Extract the (X, Y) coordinate from the center of the cell holding the provided text.  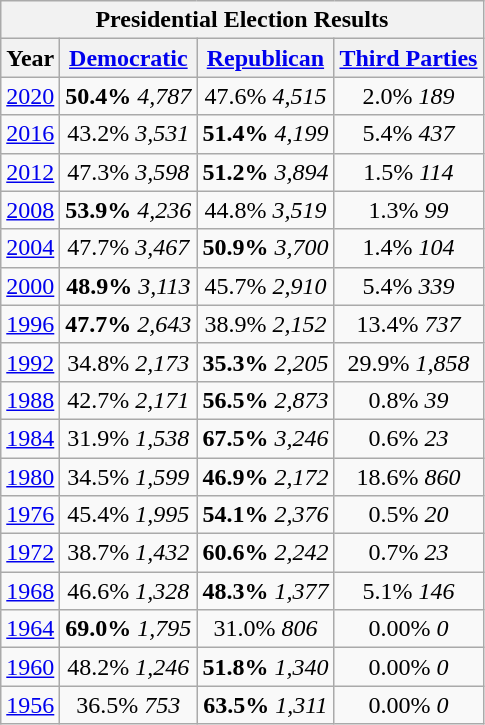
Year (30, 58)
2.0% 189 (408, 96)
63.5% 1,311 (266, 705)
0.6% 23 (408, 438)
0.5% 20 (408, 515)
42.7% 2,171 (128, 400)
1964 (30, 629)
47.7% 2,643 (128, 324)
47.7% 3,467 (128, 248)
54.1% 2,376 (266, 515)
48.2% 1,246 (128, 667)
1992 (30, 362)
1980 (30, 477)
44.8% 3,519 (266, 210)
18.6% 860 (408, 477)
31.0% 806 (266, 629)
53.9% 4,236 (128, 210)
1996 (30, 324)
1.5% 114 (408, 172)
38.9% 2,152 (266, 324)
2012 (30, 172)
5.4% 437 (408, 134)
2020 (30, 96)
31.9% 1,538 (128, 438)
46.9% 2,172 (266, 477)
47.3% 3,598 (128, 172)
Republican (266, 58)
1.4% 104 (408, 248)
50.4% 4,787 (128, 96)
2008 (30, 210)
2000 (30, 286)
1976 (30, 515)
Democratic (128, 58)
34.5% 1,599 (128, 477)
5.4% 339 (408, 286)
51.4% 4,199 (266, 134)
Third Parties (408, 58)
50.9% 3,700 (266, 248)
56.5% 2,873 (266, 400)
1960 (30, 667)
1984 (30, 438)
45.7% 2,910 (266, 286)
13.4% 737 (408, 324)
1988 (30, 400)
36.5% 753 (128, 705)
35.3% 2,205 (266, 362)
2016 (30, 134)
5.1% 146 (408, 591)
47.6% 4,515 (266, 96)
29.9% 1,858 (408, 362)
1968 (30, 591)
46.6% 1,328 (128, 591)
48.9% 3,113 (128, 286)
38.7% 1,432 (128, 553)
1972 (30, 553)
0.7% 23 (408, 553)
51.8% 1,340 (266, 667)
60.6% 2,242 (266, 553)
1956 (30, 705)
51.2% 3,894 (266, 172)
69.0% 1,795 (128, 629)
67.5% 3,246 (266, 438)
0.8% 39 (408, 400)
43.2% 3,531 (128, 134)
34.8% 2,173 (128, 362)
48.3% 1,377 (266, 591)
Presidential Election Results (242, 20)
45.4% 1,995 (128, 515)
1.3% 99 (408, 210)
2004 (30, 248)
